From the cell containing the given text, extract its center point as (x, y) coordinate. 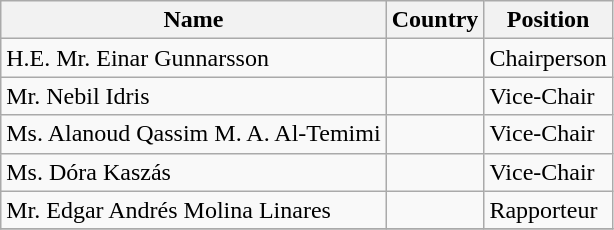
Rapporteur (548, 210)
Mr. Nebil Idris (194, 96)
Mr. Edgar Andrés Molina Linares (194, 210)
Ms. Dóra Kaszás (194, 172)
Position (548, 20)
Country (435, 20)
Name (194, 20)
H.E. Mr. Einar Gunnarsson (194, 58)
Ms. Alanoud Qassim M. A. Al-Temimi (194, 134)
Chairperson (548, 58)
